Detect which cell encompasses the target text, then output its [x, y] center coordinate. 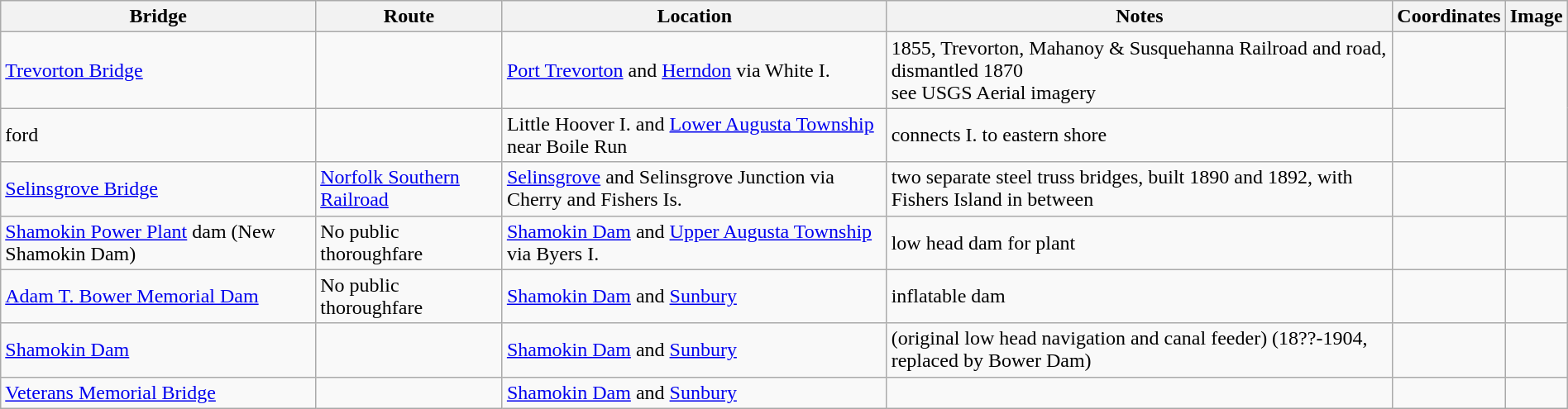
inflatable dam [1140, 296]
Norfolk Southern Railroad [409, 188]
Port Trevorton and Herndon via White I. [695, 70]
ford [159, 136]
Shamokin Dam and Upper Augusta Township via Byers I. [695, 243]
Selinsgrove and Selinsgrove Junction via Cherry and Fishers Is. [695, 188]
Veterans Memorial Bridge [159, 392]
Selinsgrove Bridge [159, 188]
Trevorton Bridge [159, 70]
Little Hoover I. and Lower Augusta Township near Boile Run [695, 136]
Location [695, 17]
low head dam for plant [1140, 243]
1855, Trevorton, Mahanoy & Susquehanna Railroad and road, dismantled 1870see USGS Aerial imagery [1140, 70]
Shamokin Power Plant dam (New Shamokin Dam) [159, 243]
Bridge [159, 17]
connects I. to eastern shore [1140, 136]
(original low head navigation and canal feeder) (18??-1904, replaced by Bower Dam) [1140, 350]
Notes [1140, 17]
Coordinates [1449, 17]
Route [409, 17]
Shamokin Dam [159, 350]
two separate steel truss bridges, built 1890 and 1892, with Fishers Island in between [1140, 188]
Adam T. Bower Memorial Dam [159, 296]
Image [1537, 17]
